Detect which cell encompasses the target text, then output its [X, Y] center coordinate. 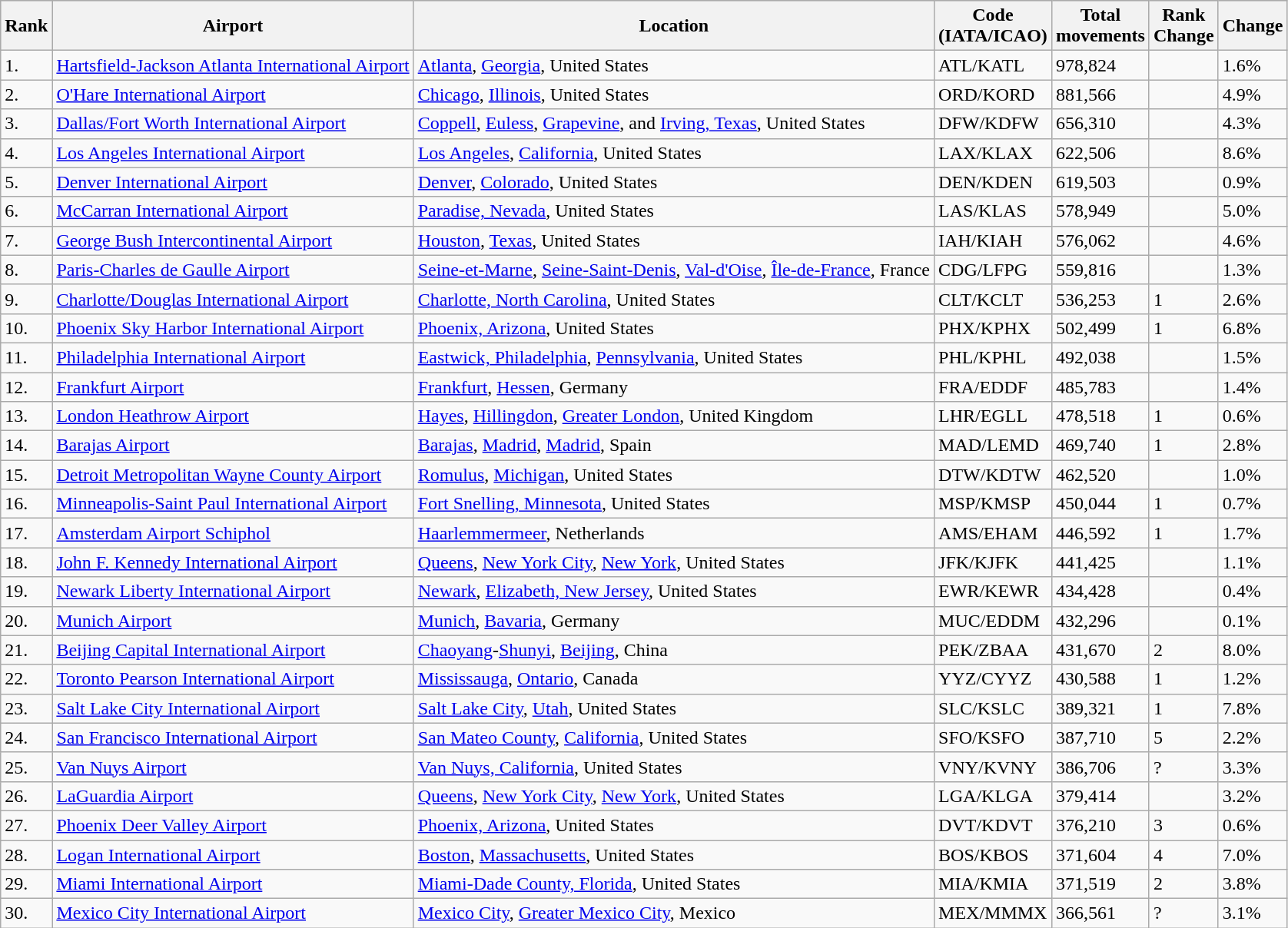
MUC/EDDM [993, 621]
LHR/EGLL [993, 416]
536,253 [1100, 299]
9. [26, 299]
8. [26, 270]
Munich, Bavaria, Germany [673, 621]
Miami-Dade County, Florida, United States [673, 884]
2.2% [1253, 737]
25. [26, 767]
DFW/KDFW [993, 124]
881,566 [1100, 94]
CLT/KCLT [993, 299]
Munich Airport [233, 621]
SFO/KSFO [993, 737]
Paris-Charles de Gaulle Airport [233, 270]
Rank [26, 26]
Houston, Texas, United States [673, 240]
Coppell, Euless, Grapevine, and Irving, Texas, United States [673, 124]
Philadelphia International Airport [233, 357]
14. [26, 446]
Atlanta, Georgia, United States [673, 65]
656,310 [1100, 124]
0.4% [1253, 592]
Seine-et-Marne, Seine-Saint-Denis, Val-d'Oise, Île-de-France, France [673, 270]
3. [26, 124]
16. [26, 504]
ATL/KATL [993, 65]
SLC/KSLC [993, 708]
17. [26, 533]
PHX/KPHX [993, 328]
4. [26, 153]
San Mateo County, California, United States [673, 737]
Los Angeles, California, United States [673, 153]
Boston, Massachusetts, United States [673, 855]
Los Angeles International Airport [233, 153]
559,816 [1100, 270]
3.3% [1253, 767]
0.7% [1253, 504]
441,425 [1100, 562]
PHL/KPHL [993, 357]
5. [26, 182]
MAD/LEMD [993, 446]
John F. Kennedy International Airport [233, 562]
7.8% [1253, 708]
430,588 [1100, 679]
EWR/KEWR [993, 592]
DVT/KDVT [993, 825]
446,592 [1100, 533]
Charlotte/Douglas International Airport [233, 299]
Detroit Metropolitan Wayne County Airport [233, 475]
Minneapolis-Saint Paul International Airport [233, 504]
Newark Liberty International Airport [233, 592]
MIA/KMIA [993, 884]
462,520 [1100, 475]
IAH/KIAH [993, 240]
Airport [233, 26]
YYZ/CYYZ [993, 679]
DEN/KDEN [993, 182]
450,044 [1100, 504]
Barajas, Madrid, Madrid, Spain [673, 446]
Romulus, Michigan, United States [673, 475]
978,824 [1100, 65]
1.3% [1253, 270]
366,561 [1100, 913]
18. [26, 562]
20. [26, 621]
15. [26, 475]
0.1% [1253, 621]
379,414 [1100, 796]
434,428 [1100, 592]
Denver International Airport [233, 182]
6.8% [1253, 328]
Frankfurt Airport [233, 386]
1.5% [1253, 357]
30. [26, 913]
619,503 [1100, 182]
Chicago, Illinois, United States [673, 94]
AMS/EHAM [993, 533]
Van Nuys, California, United States [673, 767]
Dallas/Fort Worth International Airport [233, 124]
Chaoyang-Shunyi, Beijing, China [673, 650]
576,062 [1100, 240]
26. [26, 796]
Frankfurt, Hessen, Germany [673, 386]
LGA/KLGA [993, 796]
1.4% [1253, 386]
2.8% [1253, 446]
Miami International Airport [233, 884]
29. [26, 884]
Toronto Pearson International Airport [233, 679]
502,499 [1100, 328]
5.0% [1253, 211]
Paradise, Nevada, United States [673, 211]
Hayes, Hillingdon, Greater London, United Kingdom [673, 416]
3.8% [1253, 884]
7. [26, 240]
MEX/MMMX [993, 913]
Location [673, 26]
London Heathrow Airport [233, 416]
1. [26, 65]
4.3% [1253, 124]
CDG/LFPG [993, 270]
Totalmovements [1100, 26]
FRA/EDDF [993, 386]
19. [26, 592]
386,706 [1100, 767]
Mexico City, Greater Mexico City, Mexico [673, 913]
578,949 [1100, 211]
DTW/KDTW [993, 475]
3.1% [1253, 913]
28. [26, 855]
Logan International Airport [233, 855]
Mexico City International Airport [233, 913]
478,518 [1100, 416]
3 [1183, 825]
2. [26, 94]
8.0% [1253, 650]
LAX/KLAX [993, 153]
12. [26, 386]
Phoenix Deer Valley Airport [233, 825]
6. [26, 211]
8.6% [1253, 153]
Beijing Capital International Airport [233, 650]
432,296 [1100, 621]
485,783 [1100, 386]
Haarlemmermeer, Netherlands [673, 533]
JFK/KJFK [993, 562]
11. [26, 357]
21. [26, 650]
22. [26, 679]
1.2% [1253, 679]
Fort Snelling, Minnesota, United States [673, 504]
Eastwick, Philadelphia, Pennsylvania, United States [673, 357]
492,038 [1100, 357]
622,506 [1100, 153]
27. [26, 825]
371,604 [1100, 855]
VNY/KVNY [993, 767]
Denver, Colorado, United States [673, 182]
5 [1183, 737]
10. [26, 328]
Amsterdam Airport Schiphol [233, 533]
4 [1183, 855]
ORD/KORD [993, 94]
2.6% [1253, 299]
McCarran International Airport [233, 211]
Barajas Airport [233, 446]
376,210 [1100, 825]
1.1% [1253, 562]
Van Nuys Airport [233, 767]
23. [26, 708]
13. [26, 416]
Phoenix Sky Harbor International Airport [233, 328]
371,519 [1100, 884]
Mississauga, Ontario, Canada [673, 679]
7.0% [1253, 855]
1.7% [1253, 533]
Code(IATA/ICAO) [993, 26]
Salt Lake City International Airport [233, 708]
RankChange [1183, 26]
BOS/KBOS [993, 855]
387,710 [1100, 737]
PEK/ZBAA [993, 650]
431,670 [1100, 650]
Hartsfield-Jackson Atlanta International Airport [233, 65]
San Francisco International Airport [233, 737]
Change [1253, 26]
George Bush Intercontinental Airport [233, 240]
O'Hare International Airport [233, 94]
LAS/KLAS [993, 211]
389,321 [1100, 708]
Salt Lake City, Utah, United States [673, 708]
469,740 [1100, 446]
4.6% [1253, 240]
24. [26, 737]
3.2% [1253, 796]
1.6% [1253, 65]
MSP/KMSP [993, 504]
Newark, Elizabeth, New Jersey, United States [673, 592]
0.9% [1253, 182]
4.9% [1253, 94]
1.0% [1253, 475]
Charlotte, North Carolina, United States [673, 299]
LaGuardia Airport [233, 796]
